Determine the (X, Y) coordinate at the center of the cell enclosing the given text.  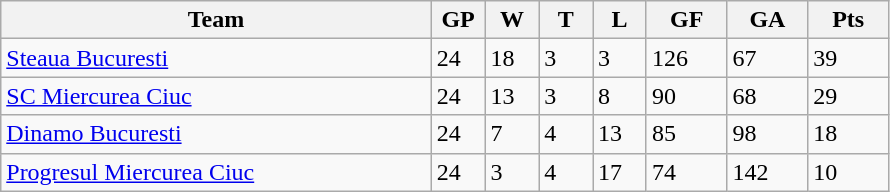
17 (620, 172)
GF (686, 20)
39 (848, 58)
10 (848, 172)
SC Miercurea Ciuc (216, 96)
Steaua Bucuresti (216, 58)
T (566, 20)
Dinamo Bucuresti (216, 134)
L (620, 20)
90 (686, 96)
29 (848, 96)
68 (768, 96)
Progresul Miercurea Ciuc (216, 172)
8 (620, 96)
98 (768, 134)
7 (512, 134)
GA (768, 20)
Team (216, 20)
Pts (848, 20)
GP (458, 20)
W (512, 20)
74 (686, 172)
142 (768, 172)
126 (686, 58)
67 (768, 58)
85 (686, 134)
